Locate the cell with the specified text and output its [x, y] center coordinate. 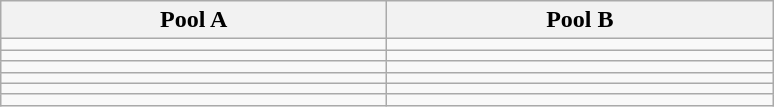
Pool A [194, 20]
Pool B [580, 20]
